Output the [X, Y] coordinate of the center of the cell containing the given text.  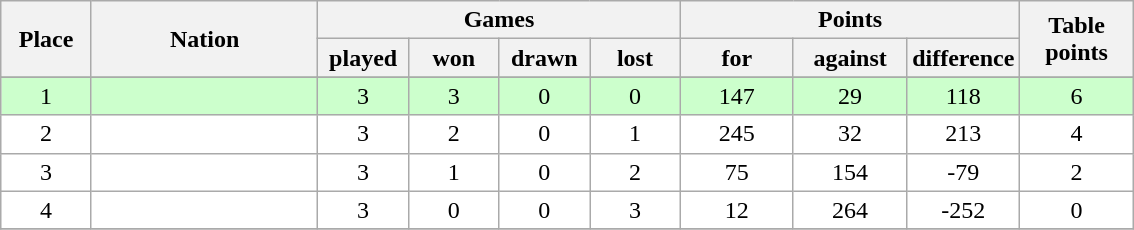
75 [736, 172]
played [364, 58]
won [454, 58]
-79 [964, 172]
Nation [204, 39]
drawn [544, 58]
Place [46, 39]
264 [850, 210]
6 [1076, 96]
Games [499, 20]
245 [736, 134]
lost [636, 58]
for [736, 58]
Tablepoints [1076, 39]
147 [736, 96]
118 [964, 96]
Points [850, 20]
32 [850, 134]
29 [850, 96]
-252 [964, 210]
213 [964, 134]
against [850, 58]
12 [736, 210]
154 [850, 172]
difference [964, 58]
